For the text-containing cell, return its midpoint in (X, Y) coordinate format. 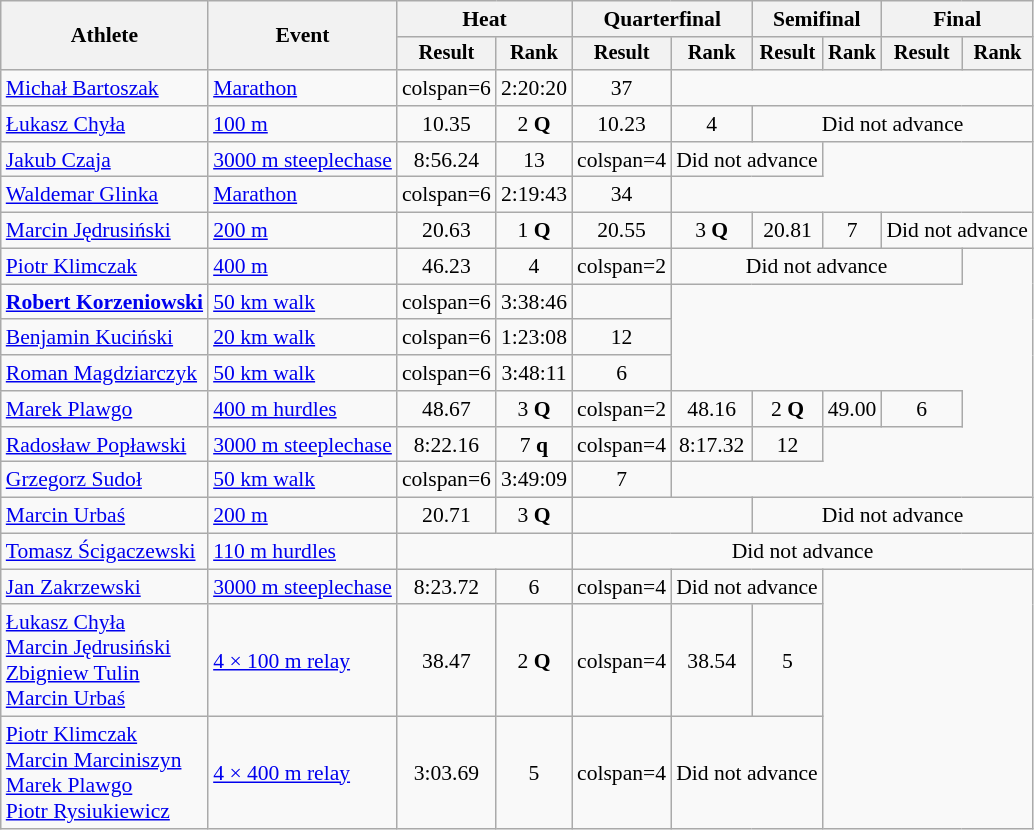
Marcin Urbaś (104, 516)
2:20:20 (534, 88)
Athlete (104, 36)
8:17.32 (712, 445)
Jakub Czaja (104, 160)
Jan Zakrzewski (104, 587)
38.54 (712, 661)
4 × 100 m relay (302, 661)
Łukasz Chyła (104, 124)
Quarterfinal (662, 19)
48.16 (712, 409)
20 km walk (302, 338)
Event (302, 36)
Tomasz Ścigaczewski (104, 552)
20.81 (787, 231)
34 (622, 195)
4 × 400 m relay (302, 773)
48.67 (446, 409)
8:22.16 (446, 445)
Benjamin Kuciński (104, 338)
38.47 (446, 661)
13 (534, 160)
20.55 (622, 231)
Grzegorz Sudoł (104, 480)
Piotr KlimczakMarcin MarciniszynMarek PlawgoPiotr Rysiukiewicz (104, 773)
7 q (534, 445)
Heat (484, 19)
1:23:08 (534, 338)
Robert Korzeniowski (104, 302)
1 Q (534, 231)
Piotr Klimczak (104, 267)
Michał Bartoszak (104, 88)
20.71 (446, 516)
37 (622, 88)
3:03.69 (446, 773)
Łukasz ChyłaMarcin JędrusińskiZbigniew TulinMarcin Urbaś (104, 661)
3:49:09 (534, 480)
Semifinal (816, 19)
110 m hurdles (302, 552)
Roman Magdziarczyk (104, 373)
Final (957, 19)
10.23 (622, 124)
49.00 (852, 409)
20.63 (446, 231)
Waldemar Glinka (104, 195)
Radosław Popławski (104, 445)
Marek Plawgo (104, 409)
400 m hurdles (302, 409)
400 m (302, 267)
3:48:11 (534, 373)
3:38:46 (534, 302)
8:56.24 (446, 160)
100 m (302, 124)
8:23.72 (446, 587)
46.23 (446, 267)
2:19:43 (534, 195)
10.35 (446, 124)
Marcin Jędrusiński (104, 231)
